From the cell containing the given text, extract its center point as [X, Y] coordinate. 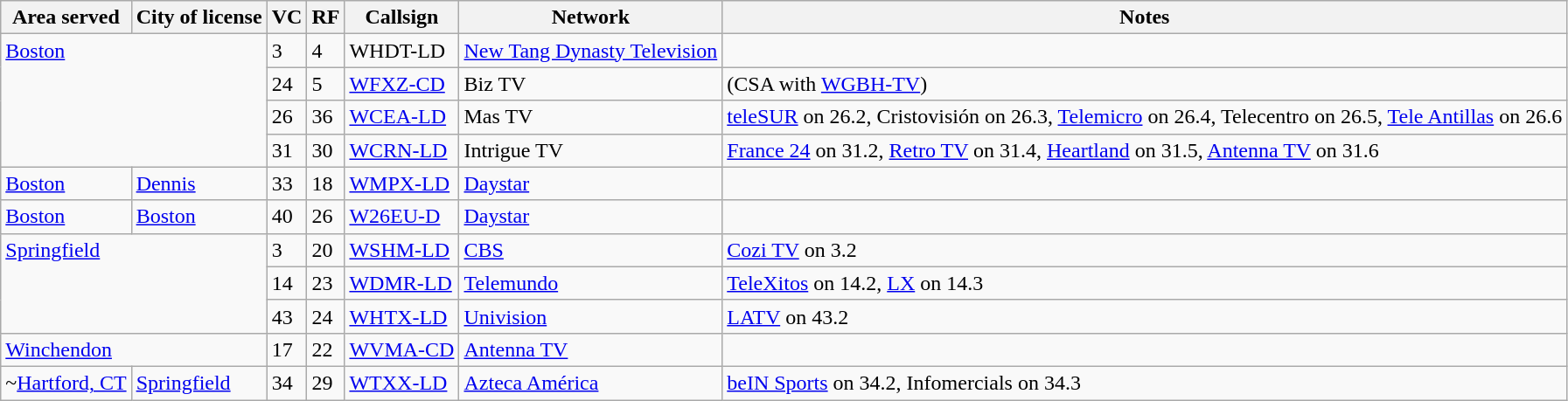
(CSA with WGBH-TV) [1145, 84]
France 24 on 31.2, Retro TV on 31.4, Heartland on 31.5, Antenna TV on 31.6 [1145, 150]
teleSUR on 26.2, Cristovisión on 26.3, Telemicro on 26.4, Telecentro on 26.5, Tele Antillas on 26.6 [1145, 117]
Network [591, 17]
30 [325, 150]
Univision [591, 316]
WMPX-LD [402, 183]
beIN Sports on 34.2, Infomercials on 34.3 [1145, 383]
5 [325, 84]
43 [287, 316]
Telemundo [591, 283]
VC [287, 17]
Notes [1145, 17]
Mas TV [591, 117]
40 [287, 217]
29 [325, 383]
4 [325, 51]
Dennis [199, 183]
Azteca América [591, 383]
18 [325, 183]
WHDT-LD [402, 51]
WDMR-LD [402, 283]
TeleXitos on 14.2, LX on 14.3 [1145, 283]
33 [287, 183]
20 [325, 250]
Antenna TV [591, 349]
36 [325, 117]
WHTX-LD [402, 316]
22 [325, 349]
17 [287, 349]
RF [325, 17]
WVMA-CD [402, 349]
Winchendon [134, 349]
WTXX-LD [402, 383]
23 [325, 283]
34 [287, 383]
WCEA-LD [402, 117]
W26EU-D [402, 217]
WSHM-LD [402, 250]
Cozi TV on 3.2 [1145, 250]
Biz TV [591, 84]
WFXZ-CD [402, 84]
CBS [591, 250]
WCRN-LD [402, 150]
~Hartford, CT [66, 383]
31 [287, 150]
Intrigue TV [591, 150]
City of license [199, 17]
Area served [66, 17]
New Tang Dynasty Television [591, 51]
Callsign [402, 17]
LATV on 43.2 [1145, 316]
14 [287, 283]
